Find where the given text appears and provide that cell's center as (x, y) coordinate. 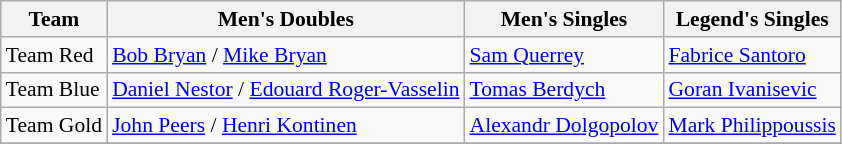
Fabrice Santoro (752, 55)
Sam Querrey (564, 55)
Daniel Nestor / Edouard Roger-Vasselin (286, 90)
Team Red (54, 55)
Goran Ivanisevic (752, 90)
Men's Singles (564, 19)
Team Gold (54, 126)
Team (54, 19)
Tomas Berdych (564, 90)
Mark Philippoussis (752, 126)
Legend's Singles (752, 19)
John Peers / Henri Kontinen (286, 126)
Alexandr Dolgopolov (564, 126)
Men's Doubles (286, 19)
Team Blue (54, 90)
Bob Bryan / Mike Bryan (286, 55)
